Extract the (X, Y) coordinate from the center of the cell holding the provided text.  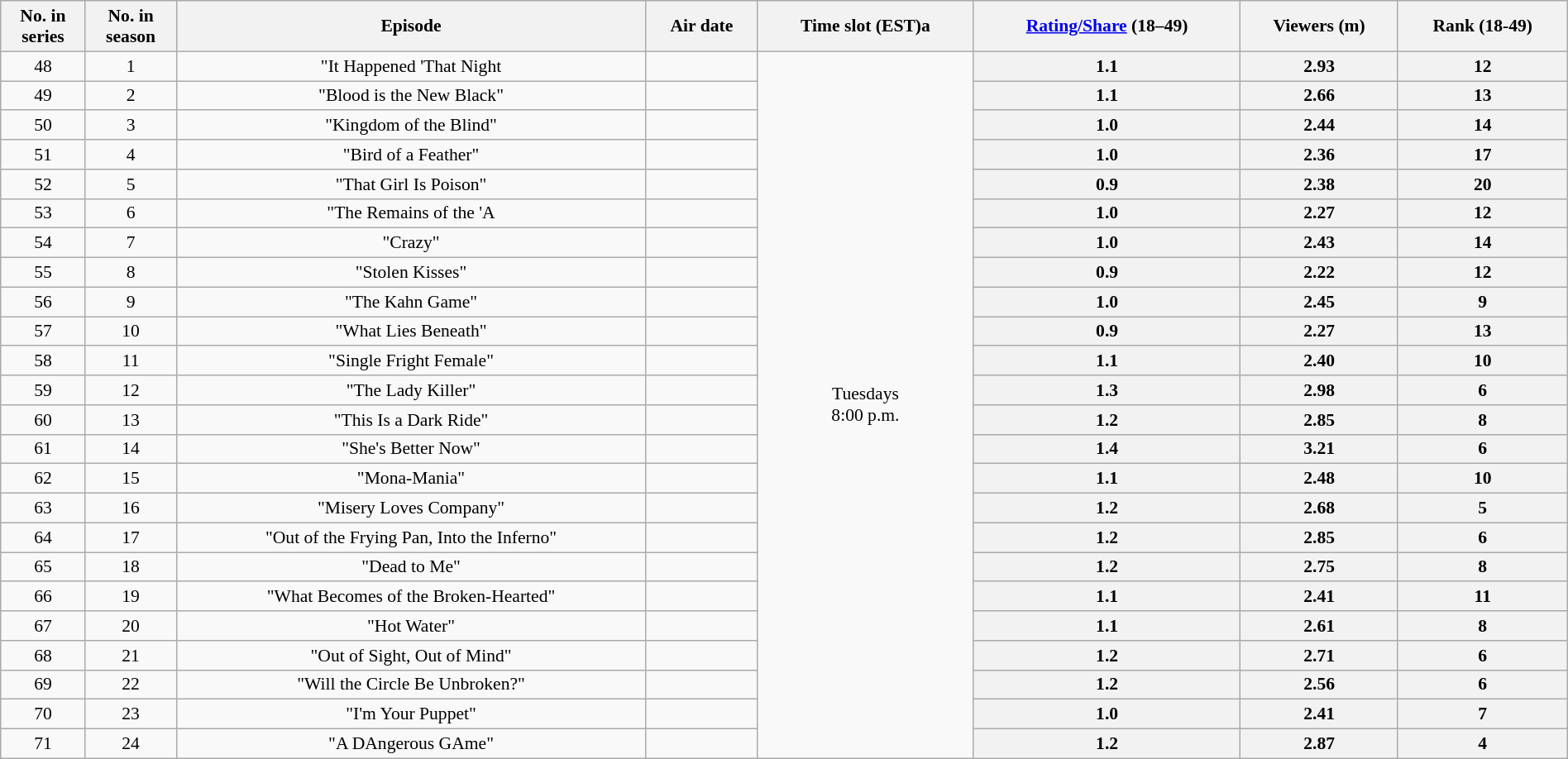
71 (43, 744)
3.21 (1319, 449)
59 (43, 390)
1.3 (1107, 390)
"Hot Water" (411, 626)
Air date (701, 26)
Rating/Share (18–49) (1107, 26)
2.22 (1319, 273)
15 (131, 479)
2.56 (1319, 685)
58 (43, 361)
2.68 (1319, 508)
"This Is a Dark Ride" (411, 420)
62 (43, 479)
Tuesdays8:00 p.m. (866, 405)
52 (43, 184)
51 (43, 155)
65 (43, 567)
57 (43, 332)
"The Kahn Game" (411, 302)
"Misery Loves Company" (411, 508)
2.71 (1319, 656)
1.4 (1107, 449)
"What Becomes of the Broken-Hearted" (411, 597)
69 (43, 685)
"What Lies Beneath" (411, 332)
48 (43, 66)
"A DAngerous GAme" (411, 744)
61 (43, 449)
"Stolen Kisses" (411, 273)
Episode (411, 26)
"Will the Circle Be Unbroken?" (411, 685)
No. inseason (131, 26)
2.44 (1319, 126)
18 (131, 567)
2.75 (1319, 567)
No. inseries (43, 26)
2.43 (1319, 243)
49 (43, 96)
1 (131, 66)
Time slot (EST)a (866, 26)
2.36 (1319, 155)
"Crazy" (411, 243)
22 (131, 685)
2.61 (1319, 626)
"Out of Sight, Out of Mind" (411, 656)
50 (43, 126)
3 (131, 126)
24 (131, 744)
"Dead to Me" (411, 567)
"That Girl Is Poison" (411, 184)
2.93 (1319, 66)
Rank (18-49) (1482, 26)
63 (43, 508)
60 (43, 420)
68 (43, 656)
"The Lady Killer" (411, 390)
2.48 (1319, 479)
"The Remains of the 'A (411, 213)
2.40 (1319, 361)
23 (131, 714)
"It Happened 'That Night (411, 66)
Viewers (m) (1319, 26)
"Out of the Frying Pan, Into the Inferno" (411, 537)
2.98 (1319, 390)
2.87 (1319, 744)
55 (43, 273)
64 (43, 537)
53 (43, 213)
"Mona-Mania" (411, 479)
"Bird of a Feather" (411, 155)
"She's Better Now" (411, 449)
16 (131, 508)
2 (131, 96)
54 (43, 243)
56 (43, 302)
66 (43, 597)
"Kingdom of the Blind" (411, 126)
67 (43, 626)
2.38 (1319, 184)
"Single Fright Female" (411, 361)
2.66 (1319, 96)
"I'm Your Puppet" (411, 714)
2.45 (1319, 302)
21 (131, 656)
19 (131, 597)
70 (43, 714)
"Blood is the New Black" (411, 96)
